Search for the cell housing the specified text and yield its [x, y] center coordinate. 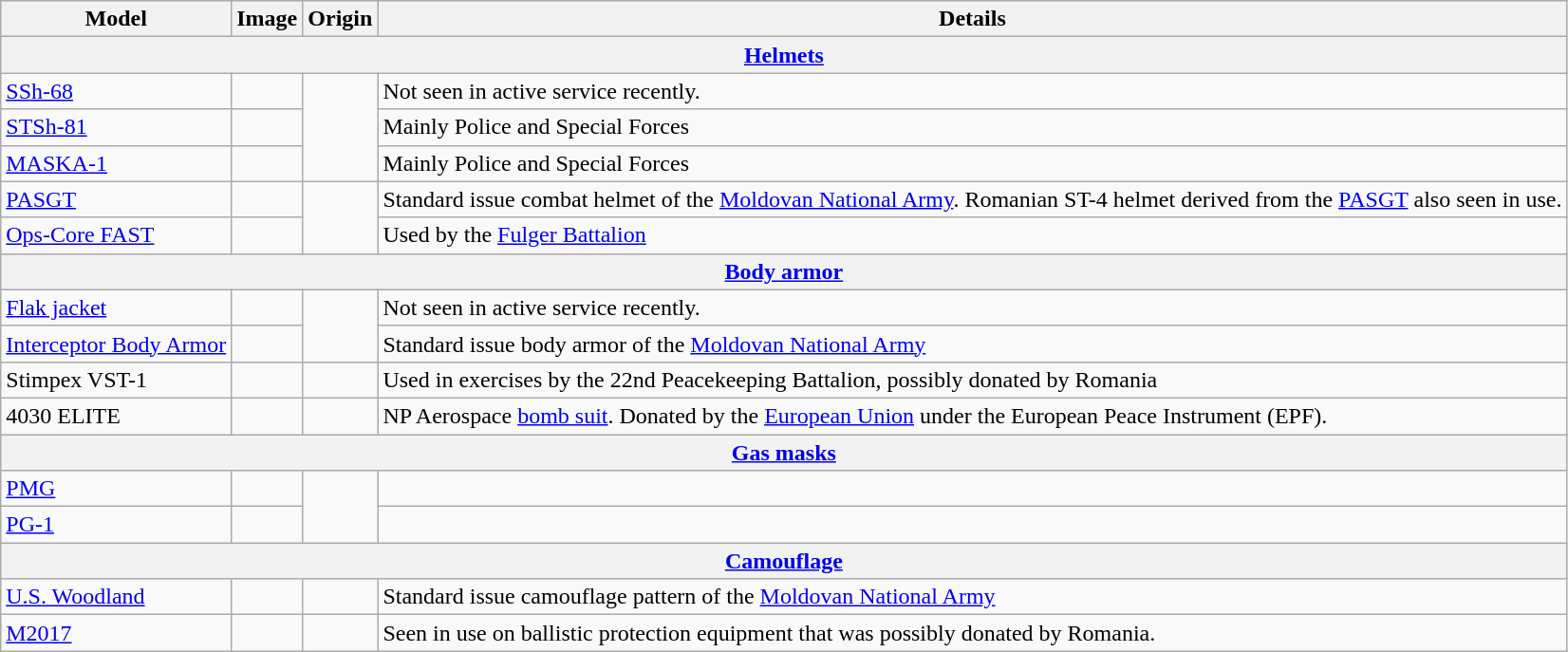
Details [972, 19]
Used by the Fulger Battalion [972, 235]
M2017 [116, 633]
NP Aerospace bomb suit. Donated by the European Union under the European Peace Instrument (EPF). [972, 416]
Helmets [784, 55]
U.S. Woodland [116, 597]
SSh-68 [116, 91]
Body armor [784, 271]
Stimpex VST-1 [116, 380]
Origin [340, 19]
4030 ELITE [116, 416]
Standard issue combat helmet of the Moldovan National Army. Romanian ST-4 helmet derived from the PASGT also seen in use. [972, 199]
Image [268, 19]
Standard issue camouflage pattern of the Moldovan National Army [972, 597]
Flak jacket [116, 307]
Camouflage [784, 561]
STSh-81 [116, 127]
PASGT [116, 199]
PMG [116, 489]
Used in exercises by the 22nd Peacekeeping Battalion, possibly donated by Romania [972, 380]
Standard issue body armor of the Moldovan National Army [972, 344]
MASKA-1 [116, 163]
PG-1 [116, 525]
Seen in use on ballistic protection equipment that was possibly donated by Romania. [972, 633]
Model [116, 19]
Ops-Core FAST [116, 235]
Gas masks [784, 453]
Interceptor Body Armor [116, 344]
